Identify which cell holds the provided text, then report its (x, y) central coordinate. 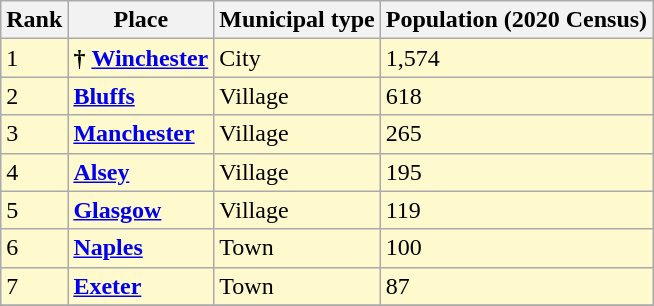
1,574 (516, 58)
3 (34, 134)
Alsey (141, 172)
6 (34, 248)
7 (34, 286)
Bluffs (141, 96)
100 (516, 248)
† Winchester (141, 58)
195 (516, 172)
618 (516, 96)
265 (516, 134)
Population (2020 Census) (516, 20)
2 (34, 96)
Naples (141, 248)
Municipal type (297, 20)
Rank (34, 20)
1 (34, 58)
Glasgow (141, 210)
5 (34, 210)
87 (516, 286)
Place (141, 20)
Exeter (141, 286)
4 (34, 172)
City (297, 58)
Manchester (141, 134)
119 (516, 210)
